Provide the (X, Y) coordinate of the cell's center where the given text is located.  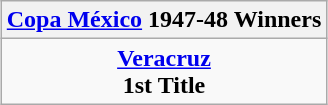
Veracruz1st Title (164, 72)
Copa México 1947-48 Winners (164, 20)
